Pinpoint the cell where the given text exists, returning its (X, Y) midpoint coordinate. 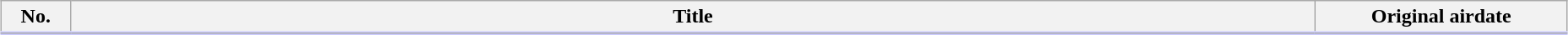
Original airdate (1441, 17)
Title (693, 17)
No. (35, 17)
